Detect which cell encompasses the target text, then output its (X, Y) center coordinate. 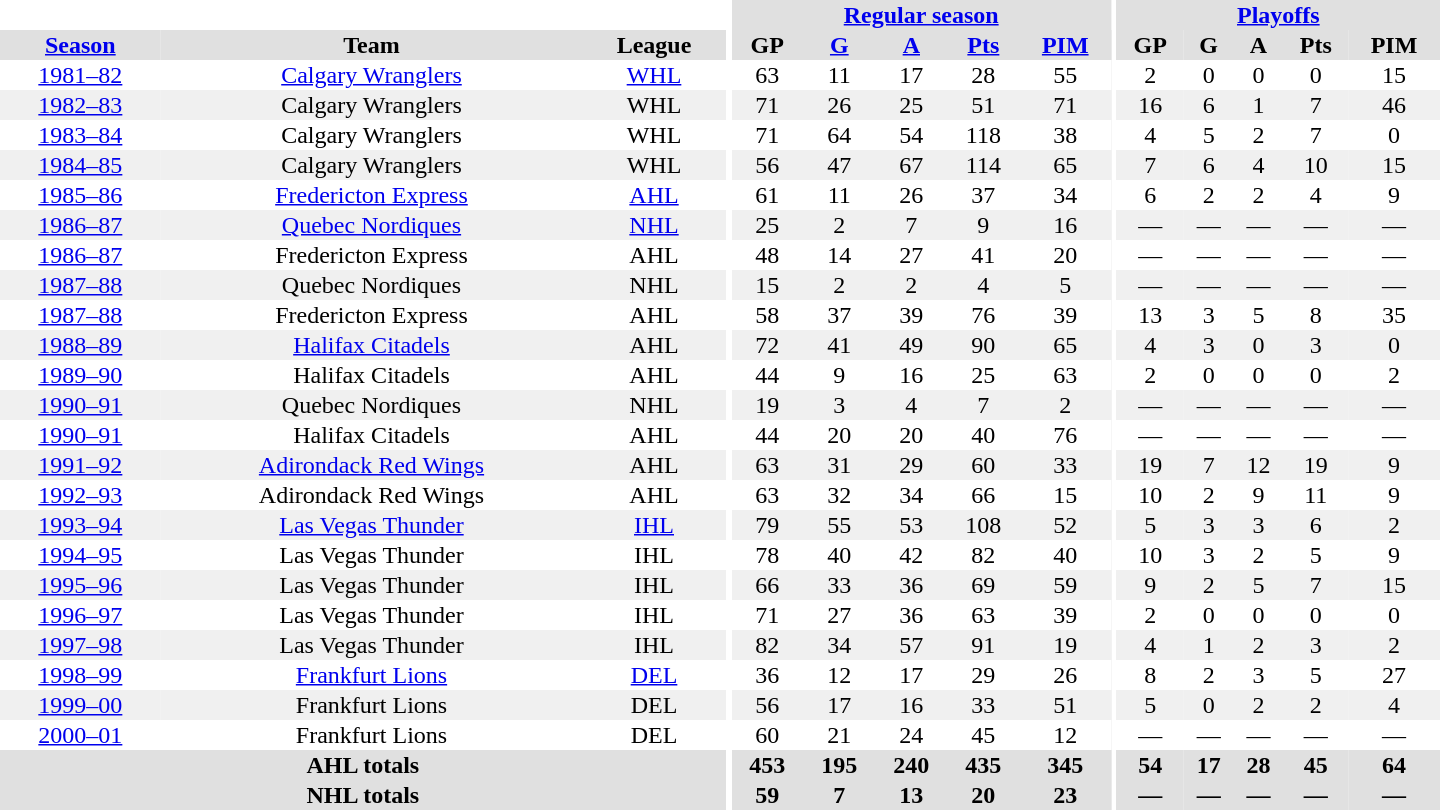
1982–83 (80, 105)
61 (767, 195)
NHL totals (363, 795)
AHL totals (363, 765)
114 (983, 165)
31 (839, 465)
69 (983, 585)
38 (1065, 135)
1988–89 (80, 345)
1993–94 (80, 525)
42 (911, 555)
Team (372, 45)
49 (911, 345)
78 (767, 555)
Playoffs (1278, 15)
1999–00 (80, 705)
1994–95 (80, 555)
1981–82 (80, 75)
23 (1065, 795)
1989–90 (80, 375)
32 (839, 495)
79 (767, 525)
35 (1394, 315)
1998–99 (80, 675)
435 (983, 765)
58 (767, 315)
52 (1065, 525)
46 (1394, 105)
League (654, 45)
1984–85 (80, 165)
453 (767, 765)
57 (911, 645)
21 (839, 735)
1995–96 (80, 585)
195 (839, 765)
72 (767, 345)
1983–84 (80, 135)
90 (983, 345)
1996–97 (80, 615)
1985–86 (80, 195)
345 (1065, 765)
Regular season (921, 15)
240 (911, 765)
1997–98 (80, 645)
67 (911, 165)
1991–92 (80, 465)
14 (839, 255)
24 (911, 735)
2000–01 (80, 735)
108 (983, 525)
1992–93 (80, 495)
48 (767, 255)
118 (983, 135)
91 (983, 645)
Season (80, 45)
53 (911, 525)
47 (839, 165)
